From the cell containing the given text, extract its center point as [X, Y] coordinate. 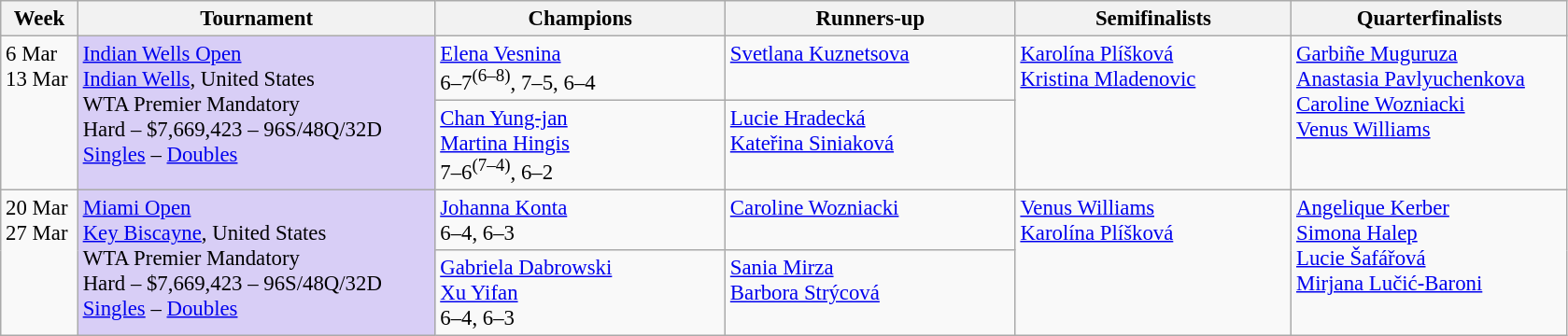
Week [39, 19]
Angelique Kerber Simona Halep Lucie Šafářová Mirjana Lučić-Baroni [1430, 263]
Quarterfinalists [1430, 19]
Garbiñe Muguruza Anastasia Pavlyuchenkova Caroline Wozniacki Venus Williams [1430, 114]
6 Mar 13 Mar [39, 114]
Miami Open Key Biscayne, United StatesWTA Premier MandatoryHard – $7,669,423 – 96S/48Q/32DSingles – Doubles [256, 263]
20 Mar27 Mar [39, 263]
Lucie Hradecká Kateřina Siniaková [870, 146]
Indian Wells Open Indian Wells, United StatesWTA Premier MandatoryHard – $7,669,423 – 96S/48Q/32DSingles – Doubles [256, 114]
Venus Williams Karolína Plíšková [1153, 263]
Chan Yung-jan Martina Hingis 7–6(7–4), 6–2 [581, 146]
Karolína Plíšková Kristina Mladenovic [1153, 114]
Elena Vesnina 6–7(6–8), 7–5, 6–4 [581, 69]
Sania Mirza Barbora Strýcová [870, 293]
Svetlana Kuznetsova [870, 69]
Gabriela Dabrowski Xu Yifan 6–4, 6–3 [581, 293]
Champions [581, 19]
Caroline Wozniacki [870, 220]
Semifinalists [1153, 19]
Johanna Konta 6–4, 6–3 [581, 220]
Runners-up [870, 19]
Tournament [256, 19]
